Pinpoint the cell where the given text exists, returning its (X, Y) midpoint coordinate. 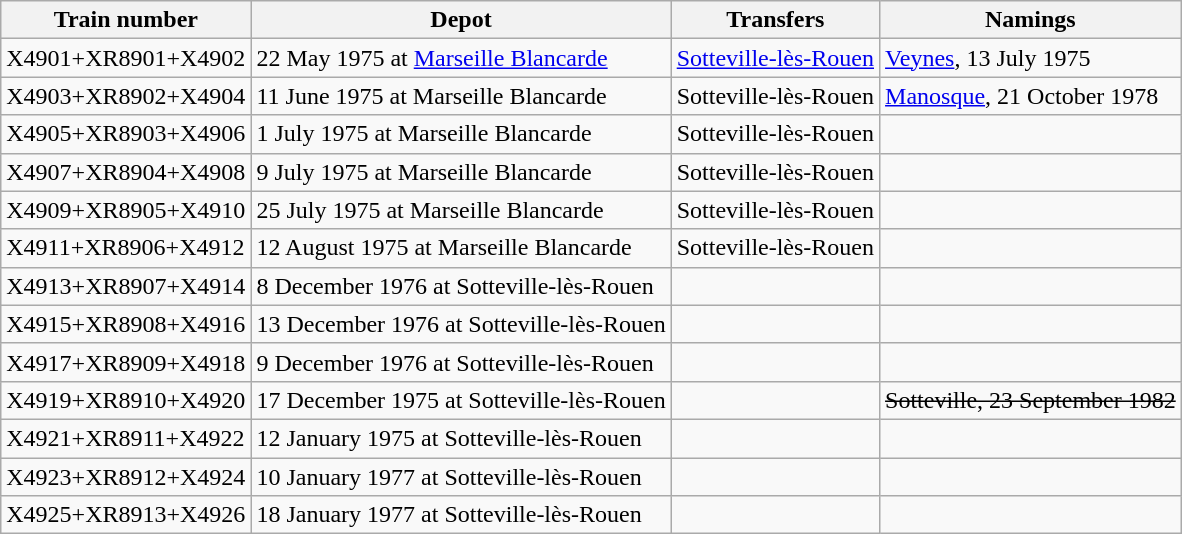
X4905+XR8903+X4906 (126, 134)
X4911+XR8906+X4912 (126, 248)
X4925+XR8913+X4926 (126, 515)
10 January 1977 at Sotteville-lès-Rouen (461, 477)
8 December 1976 at Sotteville-lès-Rouen (461, 286)
12 August 1975 at Marseille Blancarde (461, 248)
X4923+XR8912+X4924 (126, 477)
Namings (1031, 20)
X4901+XR8901+X4902 (126, 58)
X4909+XR8905+X4910 (126, 210)
18 January 1977 at Sotteville-lès-Rouen (461, 515)
X4903+XR8902+X4904 (126, 96)
X4921+XR8911+X4922 (126, 438)
X4919+XR8910+X4920 (126, 400)
Train number (126, 20)
9 December 1976 at Sotteville-lès-Rouen (461, 362)
Sotteville, 23 September 1982 (1031, 400)
22 May 1975 at Marseille Blancarde (461, 58)
1 July 1975 at Marseille Blancarde (461, 134)
X4917+XR8909+X4918 (126, 362)
Veynes, 13 July 1975 (1031, 58)
13 December 1976 at Sotteville-lès-Rouen (461, 324)
9 July 1975 at Marseille Blancarde (461, 172)
17 December 1975 at Sotteville-lès-Rouen (461, 400)
X4907+XR8904+X4908 (126, 172)
25 July 1975 at Marseille Blancarde (461, 210)
Manosque, 21 October 1978 (1031, 96)
Depot (461, 20)
X4915+XR8908+X4916 (126, 324)
Transfers (775, 20)
11 June 1975 at Marseille Blancarde (461, 96)
X4913+XR8907+X4914 (126, 286)
12 January 1975 at Sotteville-lès-Rouen (461, 438)
